Locate the cell with the specified text and output its (x, y) center coordinate. 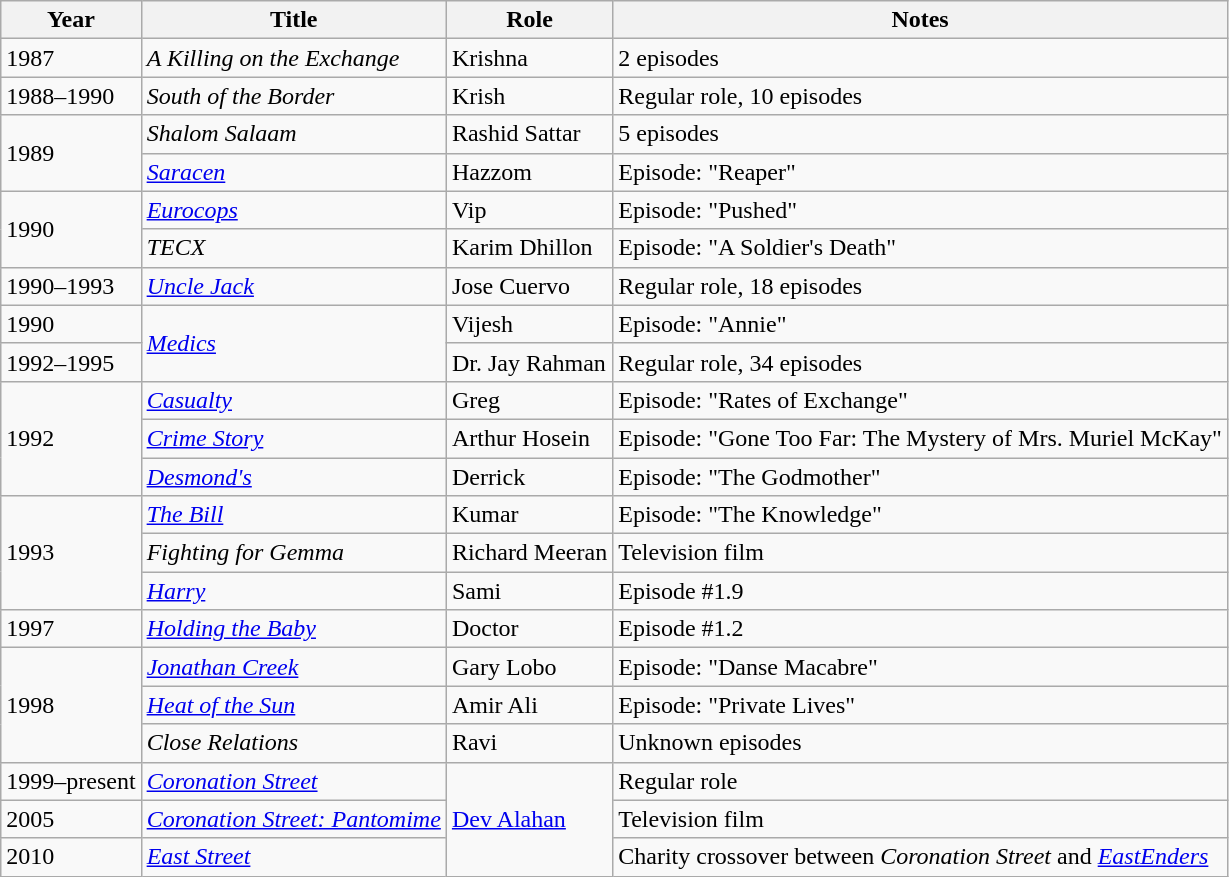
Title (294, 20)
Episode: "Danse Macabre" (920, 667)
Ravi (529, 743)
Amir Ali (529, 705)
Episode: "Gone Too Far: The Mystery of Mrs. Muriel McKay" (920, 438)
Gary Lobo (529, 667)
Close Relations (294, 743)
Saracen (294, 172)
Notes (920, 20)
Regular role, 34 episodes (920, 362)
South of the Border (294, 96)
1998 (71, 705)
1990–1993 (71, 286)
Krishna (529, 58)
Regular role (920, 781)
Regular role, 10 episodes (920, 96)
Greg (529, 400)
Vijesh (529, 324)
2010 (71, 857)
1989 (71, 153)
Regular role, 18 episodes (920, 286)
Medics (294, 343)
Arthur Hosein (529, 438)
Episode: "Pushed" (920, 210)
Fighting for Gemma (294, 553)
Episode: "Annie" (920, 324)
1992–1995 (71, 362)
Shalom Salaam (294, 134)
Unknown episodes (920, 743)
Derrick (529, 477)
A Killing on the Exchange (294, 58)
1999–present (71, 781)
2 episodes (920, 58)
The Bill (294, 515)
Episode: "The Godmother" (920, 477)
Krish (529, 96)
1987 (71, 58)
TECX (294, 248)
Episode: "The Knowledge" (920, 515)
1997 (71, 629)
Dr. Jay Rahman (529, 362)
1988–1990 (71, 96)
Uncle Jack (294, 286)
Eurocops (294, 210)
Episode #1.2 (920, 629)
Charity crossover between Coronation Street and EastEnders (920, 857)
Year (71, 20)
East Street (294, 857)
Episode: "Private Lives" (920, 705)
2005 (71, 819)
Episode: "A Soldier's Death" (920, 248)
Coronation Street: Pantomime (294, 819)
Kumar (529, 515)
Episode: "Rates of Exchange" (920, 400)
Casualty (294, 400)
Richard Meeran (529, 553)
Dev Alahan (529, 819)
Role (529, 20)
Sami (529, 591)
Desmond's (294, 477)
Episode #1.9 (920, 591)
Holding the Baby (294, 629)
Doctor (529, 629)
Vip (529, 210)
Heat of the Sun (294, 705)
Harry (294, 591)
5 episodes (920, 134)
Episode: "Reaper" (920, 172)
Hazzom (529, 172)
Crime Story (294, 438)
1993 (71, 553)
1992 (71, 438)
Rashid Sattar (529, 134)
Jonathan Creek (294, 667)
Coronation Street (294, 781)
Jose Cuervo (529, 286)
Karim Dhillon (529, 248)
